Output the [X, Y] coordinate of the center of the cell containing the given text.  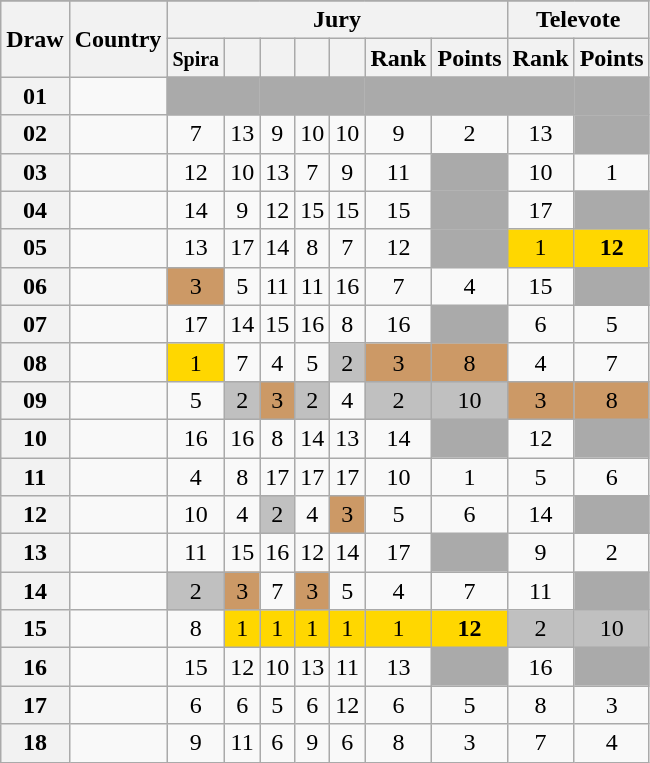
08 [35, 362]
04 [35, 210]
07 [35, 324]
02 [35, 134]
18 [35, 743]
03 [35, 172]
06 [35, 286]
09 [35, 400]
05 [35, 248]
Spira [196, 58]
Draw [35, 39]
Country [118, 39]
Televote [578, 20]
Jury [337, 20]
01 [35, 96]
